Pinpoint the cell where the given text exists, returning its (x, y) midpoint coordinate. 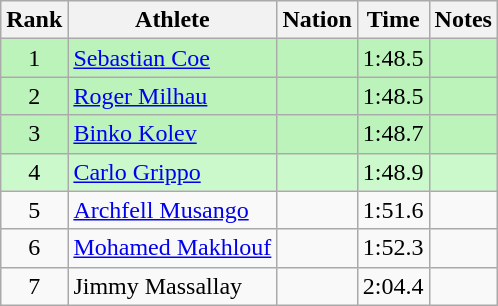
1:51.6 (393, 210)
Sebastian Coe (172, 58)
7 (34, 286)
2 (34, 96)
Nation (317, 20)
Mohamed Makhlouf (172, 248)
2:04.4 (393, 286)
Notes (463, 20)
Jimmy Massallay (172, 286)
Athlete (172, 20)
1:52.3 (393, 248)
Roger Milhau (172, 96)
Carlo Grippo (172, 172)
5 (34, 210)
1 (34, 58)
1:48.9 (393, 172)
Rank (34, 20)
6 (34, 248)
Binko Kolev (172, 134)
3 (34, 134)
1:48.7 (393, 134)
Time (393, 20)
4 (34, 172)
Archfell Musango (172, 210)
